Scan for the cell matching the given text and deliver its [x, y] coordinate at center. 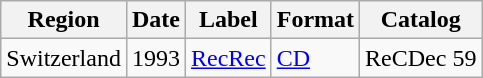
RecRec [229, 58]
Format [315, 20]
CD [315, 58]
ReCDec 59 [421, 58]
Region [64, 20]
Date [156, 20]
1993 [156, 58]
Label [229, 20]
Catalog [421, 20]
Switzerland [64, 58]
